Find where the given text appears and provide that cell's center as [x, y] coordinate. 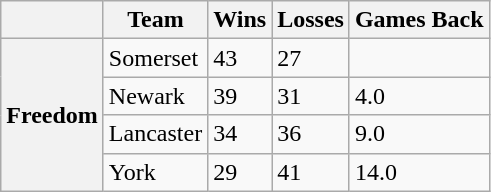
Lancaster [155, 134]
Losses [311, 20]
31 [311, 96]
36 [311, 134]
34 [240, 134]
27 [311, 58]
39 [240, 96]
York [155, 172]
Team [155, 20]
Wins [240, 20]
29 [240, 172]
41 [311, 172]
4.0 [419, 96]
Newark [155, 96]
43 [240, 58]
Freedom [52, 115]
9.0 [419, 134]
Games Back [419, 20]
Somerset [155, 58]
14.0 [419, 172]
